From the cell containing the given text, extract its center point as [X, Y] coordinate. 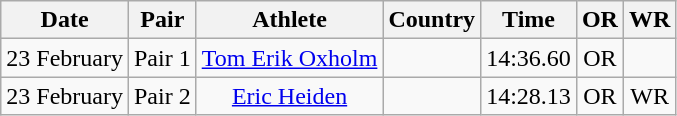
14:28.13 [529, 96]
14:36.60 [529, 58]
Eric Heiden [290, 96]
Pair [162, 20]
Date [65, 20]
Time [529, 20]
Pair 1 [162, 58]
Athlete [290, 20]
Country [432, 20]
Pair 2 [162, 96]
Tom Erik Oxholm [290, 58]
